Locate the cell with the specified text and output its (X, Y) center coordinate. 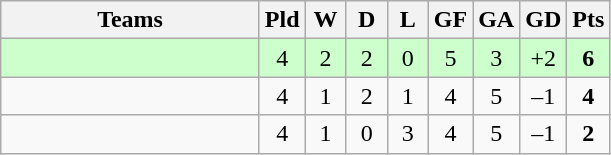
Pts (588, 20)
6 (588, 58)
W (326, 20)
GF (450, 20)
D (366, 20)
GA (496, 20)
+2 (544, 58)
Pld (282, 20)
Teams (130, 20)
GD (544, 20)
L (408, 20)
